From the cell containing the given text, extract its center point as [X, Y] coordinate. 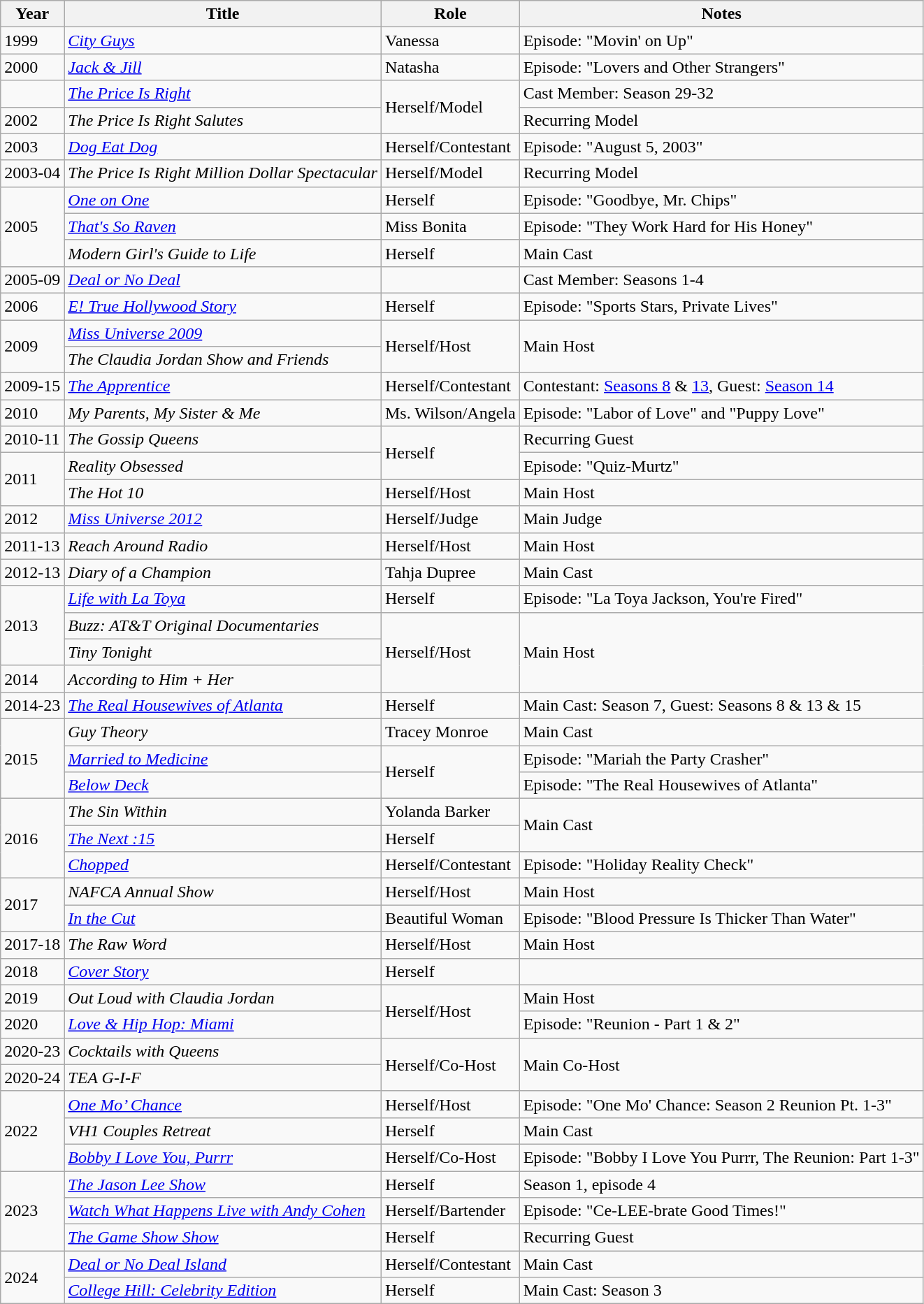
Guy Theory [223, 732]
The Sin Within [223, 812]
The Price Is Right Salutes [223, 120]
The Apprentice [223, 386]
Title [223, 14]
In the Cut [223, 918]
Deal or No Deal [223, 280]
2002 [32, 120]
2003-04 [32, 173]
Tahja Dupree [450, 572]
2010-11 [32, 440]
2009-15 [32, 386]
2005-09 [32, 280]
Herself/Bartender [450, 1211]
Season 1, episode 4 [721, 1185]
Modern Girl's Guide to Life [223, 253]
2023 [32, 1211]
2014 [32, 679]
Tiny Tonight [223, 652]
Watch What Happens Live with Andy Cohen [223, 1211]
Life with La Toya [223, 599]
2016 [32, 839]
Diary of a Champion [223, 572]
Herself/Judge [450, 519]
Tracey Monroe [450, 732]
Cover Story [223, 971]
Chopped [223, 865]
One on One [223, 200]
2000 [32, 67]
Cocktails with Queens [223, 1051]
2009 [32, 347]
2019 [32, 998]
2020-23 [32, 1051]
Jack & Jill [223, 67]
Married to Medicine [223, 758]
Contestant: Seasons 8 & 13, Guest: Season 14 [721, 386]
Below Deck [223, 785]
The Hot 10 [223, 493]
Miss Universe 2009 [223, 333]
Reach Around Radio [223, 546]
2006 [32, 306]
Miss Bonita [450, 226]
Episode: "Mariah the Party Crasher" [721, 758]
Notes [721, 14]
Beautiful Woman [450, 918]
Vanessa [450, 41]
Ms. Wilson/Angela [450, 413]
2017-18 [32, 945]
Episode: "One Mo' Chance: Season 2 Reunion Pt. 1-3" [721, 1104]
2010 [32, 413]
The Next :15 [223, 839]
That's So Raven [223, 226]
Episode: "Bobby I Love You Purrr, The Reunion: Part 1-3" [721, 1157]
Cast Member: Seasons 1-4 [721, 280]
Episode: "Movin' on Up" [721, 41]
The Claudia Jordan Show and Friends [223, 360]
2014-23 [32, 705]
Episode: "Goodbye, Mr. Chips" [721, 200]
Episode: "Ce-LEE-brate Good Times!" [721, 1211]
2012 [32, 519]
The Game Show Show [223, 1238]
Yolanda Barker [450, 812]
One Mo’ Chance [223, 1104]
The Price Is Right [223, 94]
The Real Housewives of Atlanta [223, 705]
Episode: "Labor of Love" and "Puppy Love" [721, 413]
E! True Hollywood Story [223, 306]
Bobby I Love You, Purrr [223, 1157]
According to Him + Her [223, 679]
2020 [32, 1024]
2022 [32, 1131]
The Jason Lee Show [223, 1185]
2024 [32, 1277]
Main Judge [721, 519]
Year [32, 14]
Love & Hip Hop: Miami [223, 1024]
2011 [32, 479]
1999 [32, 41]
Deal or No Deal Island [223, 1264]
2020-24 [32, 1078]
Episode: "August 5, 2003" [721, 147]
Episode: "They Work Hard for His Honey" [721, 226]
Dog Eat Dog [223, 147]
Role [450, 14]
The Gossip Queens [223, 440]
Main Cast: Season 7, Guest: Seasons 8 & 13 & 15 [721, 705]
Episode: "Reunion - Part 1 & 2" [721, 1024]
2013 [32, 625]
Episode: "Blood Pressure Is Thicker Than Water" [721, 918]
Episode: "Sports Stars, Private Lives" [721, 306]
Cast Member: Season 29-32 [721, 94]
Buzz: AT&T Original Documentaries [223, 625]
Episode: "Lovers and Other Strangers" [721, 67]
2018 [32, 971]
Natasha [450, 67]
2011-13 [32, 546]
Episode: "La Toya Jackson, You're Fired" [721, 599]
Main Co-Host [721, 1064]
Episode: "Quiz-Murtz" [721, 466]
My Parents, My Sister & Me [223, 413]
2012-13 [32, 572]
TEA G-I-F [223, 1078]
2015 [32, 758]
Main Cast: Season 3 [721, 1291]
2003 [32, 147]
City Guys [223, 41]
Out Loud with Claudia Jordan [223, 998]
2005 [32, 226]
Reality Obsessed [223, 466]
Episode: "Holiday Reality Check" [721, 865]
The Raw Word [223, 945]
The Price Is Right Million Dollar Spectacular [223, 173]
College Hill: Celebrity Edition [223, 1291]
VH1 Couples Retreat [223, 1131]
2017 [32, 905]
NAFCA Annual Show [223, 892]
Miss Universe 2012 [223, 519]
Episode: "The Real Housewives of Atlanta" [721, 785]
